Locate the cell with the specified text and output its [X, Y] center coordinate. 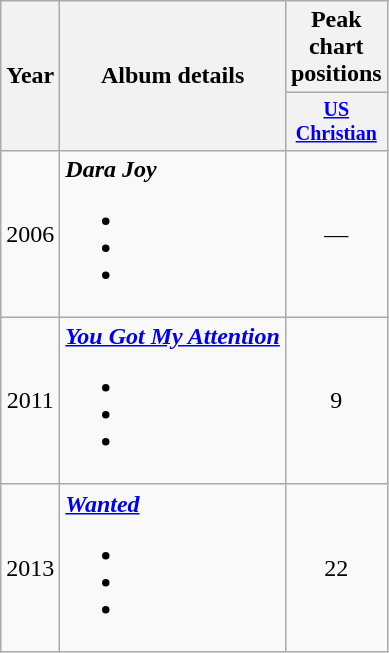
2013 [30, 568]
Wanted [173, 568]
Year [30, 76]
You Got My Attention [173, 400]
Peak chart positions [336, 47]
Dara Joy [173, 234]
Album details [173, 76]
USChristian [336, 122]
2011 [30, 400]
9 [336, 400]
2006 [30, 234]
— [336, 234]
22 [336, 568]
